Detect which cell encompasses the target text, then output its [X, Y] center coordinate. 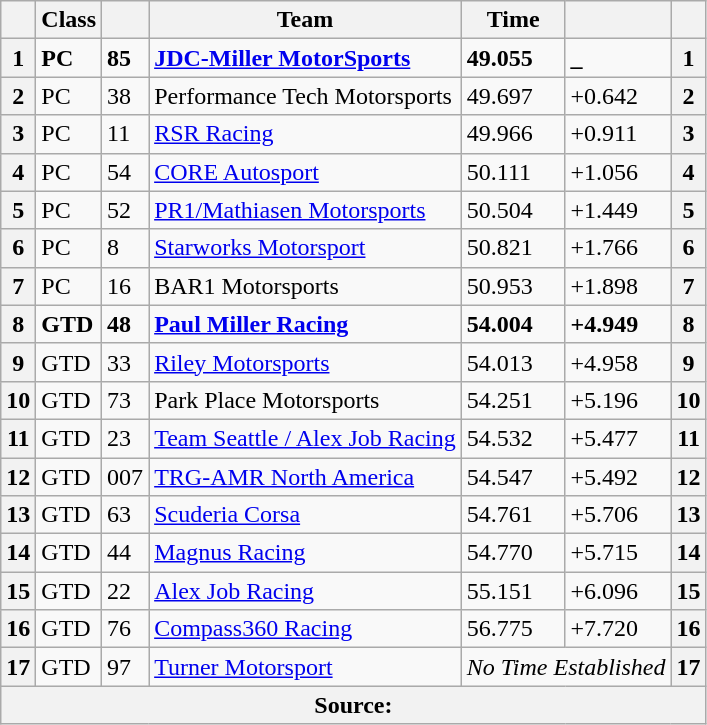
Alex Job Racing [306, 591]
007 [126, 477]
+1.056 [618, 172]
JDC-Miller MotorSports [306, 58]
BAR1 Motorsports [306, 286]
+6.096 [618, 591]
54.004 [513, 324]
33 [126, 362]
TRG-AMR North America [306, 477]
+7.720 [618, 629]
CORE Autosport [306, 172]
50.111 [513, 172]
22 [126, 591]
Performance Tech Motorsports [306, 96]
54.013 [513, 362]
+1.898 [618, 286]
+5.477 [618, 438]
+5.492 [618, 477]
Class [69, 20]
Paul Miller Racing [306, 324]
50.821 [513, 248]
Magnus Racing [306, 553]
+4.949 [618, 324]
97 [126, 667]
50.953 [513, 286]
50.504 [513, 210]
+5.715 [618, 553]
Source: [354, 705]
54.761 [513, 515]
23 [126, 438]
85 [126, 58]
54.770 [513, 553]
73 [126, 400]
54.547 [513, 477]
Park Place Motorsports [306, 400]
49.966 [513, 134]
Riley Motorsports [306, 362]
Team [306, 20]
55.151 [513, 591]
+5.196 [618, 400]
Scuderia Corsa [306, 515]
54.532 [513, 438]
+1.449 [618, 210]
38 [126, 96]
63 [126, 515]
RSR Racing [306, 134]
Time [513, 20]
PR1/Mathiasen Motorsports [306, 210]
Starworks Motorsport [306, 248]
_ [618, 58]
No Time Established [566, 667]
52 [126, 210]
+1.766 [618, 248]
+5.706 [618, 515]
49.055 [513, 58]
Turner Motorsport [306, 667]
76 [126, 629]
44 [126, 553]
49.697 [513, 96]
56.775 [513, 629]
+0.642 [618, 96]
54 [126, 172]
54.251 [513, 400]
Team Seattle / Alex Job Racing [306, 438]
+0.911 [618, 134]
48 [126, 324]
Compass360 Racing [306, 629]
+4.958 [618, 362]
